Identify which cell holds the provided text, then report its [X, Y] central coordinate. 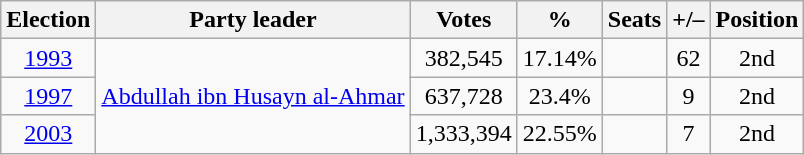
Votes [464, 20]
+/– [688, 20]
9 [688, 96]
382,545 [464, 58]
23.4% [560, 96]
22.55% [560, 134]
1,333,394 [464, 134]
Abdullah ibn Husayn al-Ahmar [253, 96]
2003 [48, 134]
17.14% [560, 58]
Election [48, 20]
637,728 [464, 96]
62 [688, 58]
1997 [48, 96]
7 [688, 134]
% [560, 20]
Position [757, 20]
Seats [634, 20]
1993 [48, 58]
Party leader [253, 20]
